Extract the [X, Y] coordinate from the center of the cell holding the provided text.  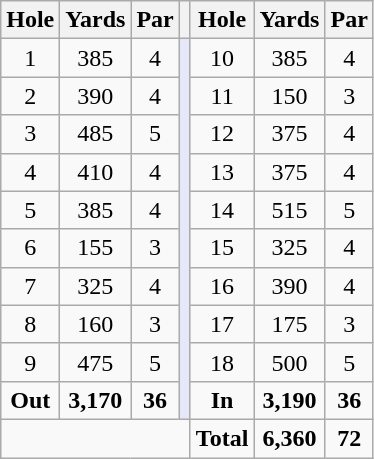
Out [30, 400]
11 [222, 96]
6,360 [290, 438]
17 [222, 324]
160 [96, 324]
3,170 [96, 400]
14 [222, 210]
515 [290, 210]
3,190 [290, 400]
6 [30, 248]
155 [96, 248]
9 [30, 362]
72 [349, 438]
150 [290, 96]
Total [222, 438]
10 [222, 58]
1 [30, 58]
500 [290, 362]
2 [30, 96]
In [222, 400]
485 [96, 134]
7 [30, 286]
410 [96, 172]
475 [96, 362]
8 [30, 324]
13 [222, 172]
16 [222, 286]
175 [290, 324]
12 [222, 134]
15 [222, 248]
18 [222, 362]
